Provide the (X, Y) coordinate of the cell's center where the given text is located.  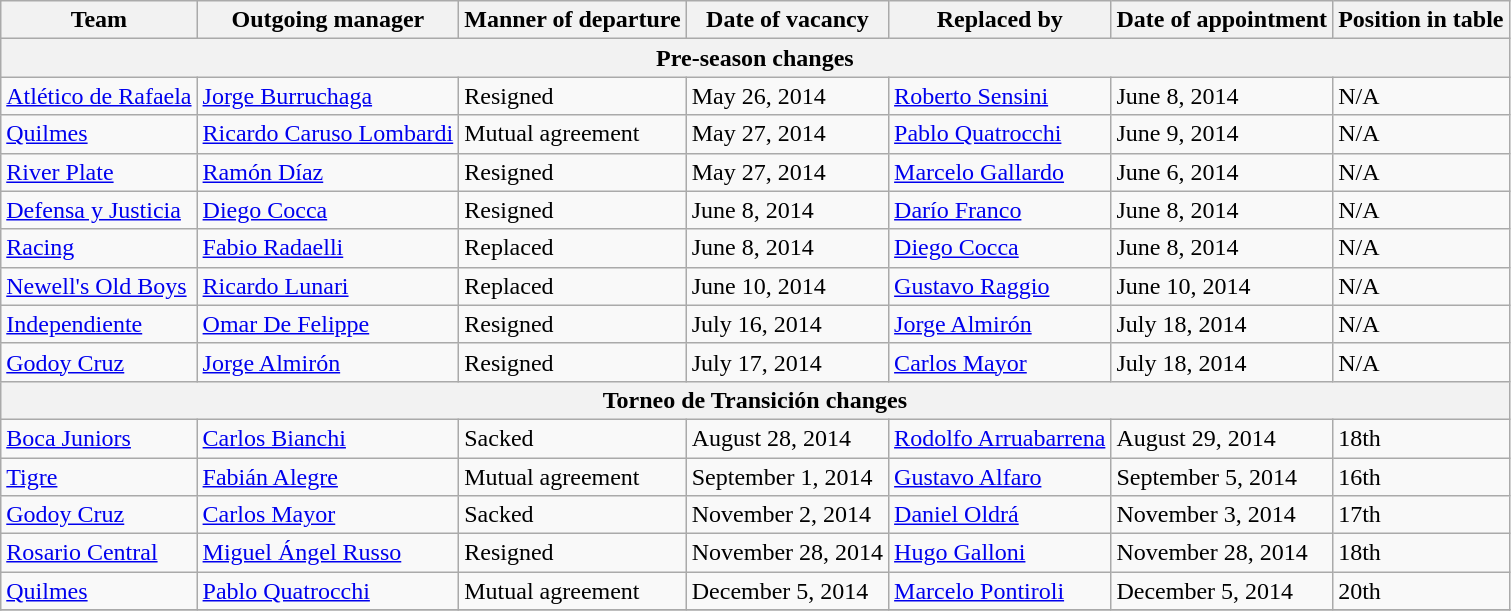
June 6, 2014 (1222, 172)
Newell's Old Boys (99, 286)
August 29, 2014 (1222, 438)
Rodolfo Arruabarrena (1000, 438)
July 16, 2014 (787, 324)
Position in table (1421, 20)
17th (1421, 515)
Daniel Oldrá (1000, 515)
November 3, 2014 (1222, 515)
Outgoing manager (328, 20)
Date of vacancy (787, 20)
Jorge Burruchaga (328, 96)
Atlético de Rafaela (99, 96)
August 28, 2014 (787, 438)
Defensa y Justicia (99, 210)
Carlos Bianchi (328, 438)
Replaced by (1000, 20)
Manner of departure (572, 20)
Fabián Alegre (328, 477)
Roberto Sensini (1000, 96)
Darío Franco (1000, 210)
September 5, 2014 (1222, 477)
May 26, 2014 (787, 96)
September 1, 2014 (787, 477)
River Plate (99, 172)
Gustavo Alfaro (1000, 477)
November 2, 2014 (787, 515)
Team (99, 20)
Gustavo Raggio (1000, 286)
Marcelo Pontiroli (1000, 591)
Omar De Felippe (328, 324)
Date of appointment (1222, 20)
Marcelo Gallardo (1000, 172)
Fabio Radaelli (328, 248)
Racing (99, 248)
Rosario Central (99, 553)
Miguel Ángel Russo (328, 553)
Ricardo Lunari (328, 286)
Ramón Díaz (328, 172)
Boca Juniors (99, 438)
July 17, 2014 (787, 362)
16th (1421, 477)
Pre-season changes (755, 58)
Torneo de Transición changes (755, 400)
Tigre (99, 477)
June 9, 2014 (1222, 134)
20th (1421, 591)
Ricardo Caruso Lombardi (328, 134)
Independiente (99, 324)
Hugo Galloni (1000, 553)
